From the cell containing the given text, extract its center point as (X, Y) coordinate. 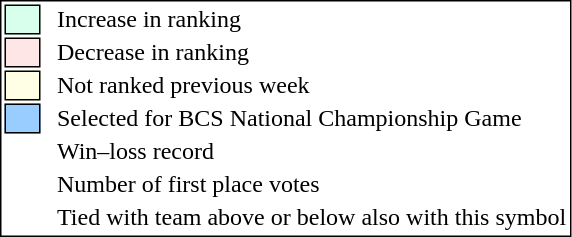
Decrease in ranking (312, 53)
Win–loss record (312, 151)
Increase in ranking (312, 19)
Not ranked previous week (312, 85)
Selected for BCS National Championship Game (312, 119)
Number of first place votes (312, 185)
Tied with team above or below also with this symbol (312, 217)
